Provide the (x, y) coordinate of the cell's center where the given text is located.  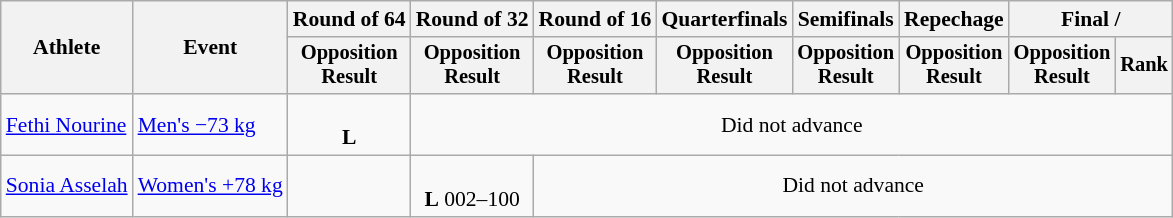
Repechage (954, 19)
Final / (1091, 19)
Fethi Nourine (67, 124)
Quarterfinals (724, 19)
Round of 64 (350, 19)
Event (210, 48)
Sonia Asselah (67, 186)
Round of 32 (472, 19)
Men's −73 kg (210, 124)
Round of 16 (596, 19)
Semifinals (846, 19)
L (350, 124)
Rank (1144, 66)
Women's +78 kg (210, 186)
Athlete (67, 48)
L 002–100 (472, 186)
